Detect which cell encompasses the target text, then output its [x, y] center coordinate. 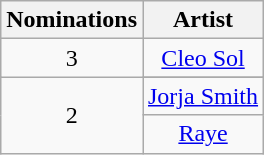
Cleo Sol [202, 58]
Artist [202, 20]
Raye [202, 134]
3 [72, 58]
Nominations [72, 20]
Jorja Smith [202, 96]
2 [72, 115]
